For the text-containing cell, return its midpoint in [x, y] coordinate format. 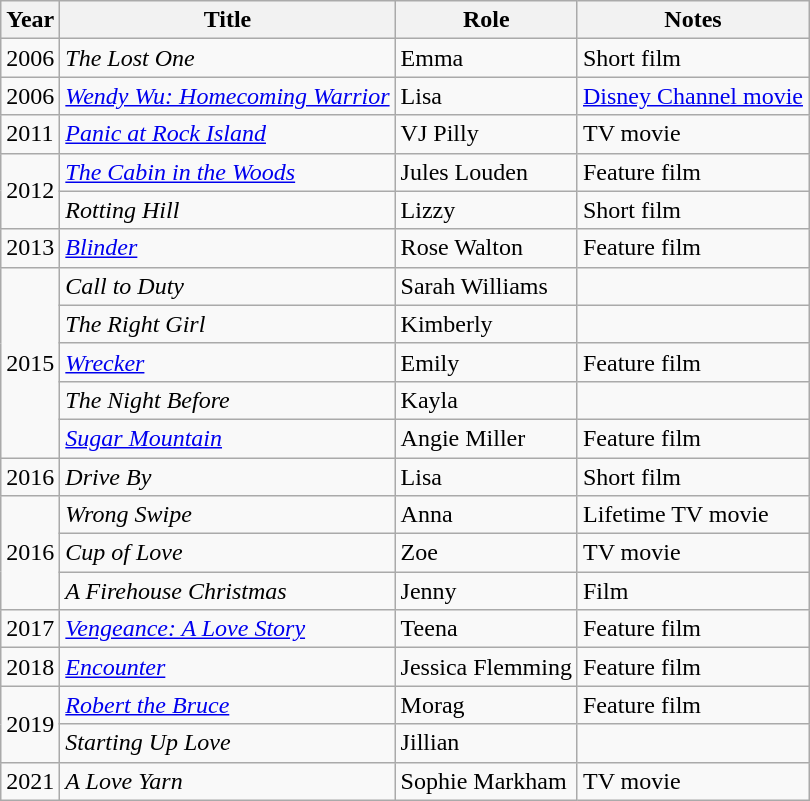
2017 [30, 629]
The Lost One [228, 58]
Teena [486, 629]
Film [692, 591]
Morag [486, 705]
Lifetime TV movie [692, 515]
Jenny [486, 591]
Notes [692, 20]
Year [30, 20]
Jillian [486, 743]
Lizzy [486, 210]
Kayla [486, 400]
Starting Up Love [228, 743]
2018 [30, 667]
Blinder [228, 248]
Cup of Love [228, 553]
Anna [486, 515]
Sarah Williams [486, 286]
Jessica Flemming [486, 667]
Emma [486, 58]
2012 [30, 191]
Zoe [486, 553]
Call to Duty [228, 286]
Disney Channel movie [692, 96]
2011 [30, 134]
The Cabin in the Woods [228, 172]
Jules Louden [486, 172]
Rose Walton [486, 248]
Rotting Hill [228, 210]
2013 [30, 248]
Wrong Swipe [228, 515]
Angie Miller [486, 438]
Panic at Rock Island [228, 134]
Wendy Wu: Homecoming Warrior [228, 96]
Encounter [228, 667]
The Right Girl [228, 324]
Drive By [228, 477]
Kimberly [486, 324]
Wrecker [228, 362]
2021 [30, 781]
A Firehouse Christmas [228, 591]
2019 [30, 724]
Role [486, 20]
A Love Yarn [228, 781]
VJ Pilly [486, 134]
Title [228, 20]
Sophie Markham [486, 781]
Robert the Bruce [228, 705]
2015 [30, 362]
Sugar Mountain [228, 438]
Emily [486, 362]
Vengeance: A Love Story [228, 629]
The Night Before [228, 400]
